Determine the [x, y] coordinate at the center of the cell enclosing the given text.  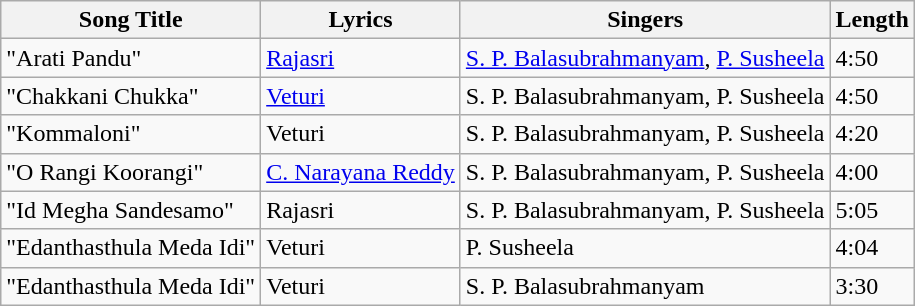
"O Rangi Koorangi" [131, 172]
3:30 [872, 286]
Song Title [131, 20]
P. Susheela [645, 248]
Length [872, 20]
5:05 [872, 210]
"Id Megha Sandesamo" [131, 210]
"Arati Pandu" [131, 58]
4:04 [872, 248]
Singers [645, 20]
"Kommaloni" [131, 134]
S. P. Balasubrahmanyam [645, 286]
C. Narayana Reddy [361, 172]
4:20 [872, 134]
Lyrics [361, 20]
4:00 [872, 172]
"Chakkani Chukka" [131, 96]
